Determine the (X, Y) coordinate at the center of the cell enclosing the given text.  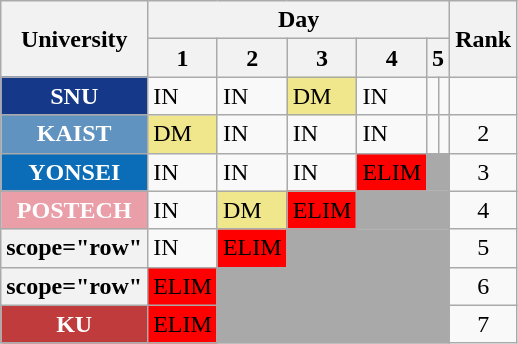
KAIST (74, 134)
6 (484, 286)
KU (74, 324)
Rank (484, 39)
YONSEI (74, 172)
1 (183, 58)
Day (299, 20)
SNU (74, 96)
POSTECH (74, 210)
7 (484, 324)
University (74, 39)
